Extract the (x, y) coordinate from the center of the cell holding the provided text.  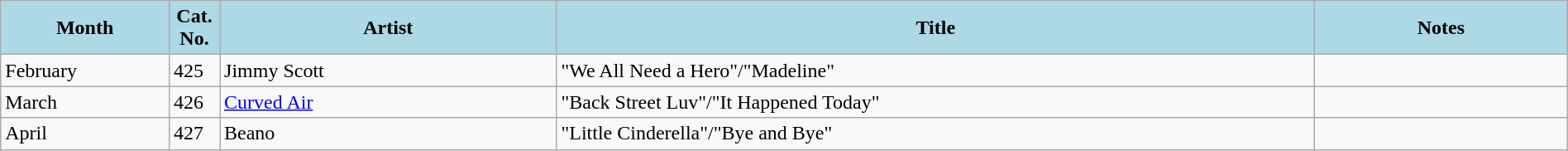
April (85, 134)
Cat.No. (194, 28)
"Back Street Luv"/"It Happened Today" (936, 102)
425 (194, 71)
427 (194, 134)
February (85, 71)
Artist (389, 28)
Beano (389, 134)
"Little Cinderella"/"Bye and Bye" (936, 134)
"We All Need a Hero"/"Madeline" (936, 71)
March (85, 102)
Notes (1441, 28)
Curved Air (389, 102)
Jimmy Scott (389, 71)
Month (85, 28)
426 (194, 102)
Title (936, 28)
